Identify which cell holds the provided text, then report its (x, y) central coordinate. 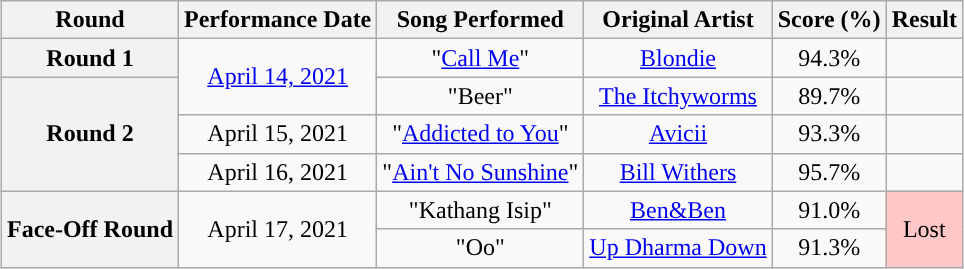
April 16, 2021 (278, 172)
Lost (924, 229)
Bill Withers (678, 172)
Ben&Ben (678, 210)
"Addicted to You" (480, 134)
91.3% (829, 248)
94.3% (829, 58)
"Ain't No Sunshine" (480, 172)
93.3% (829, 134)
Song Performed (480, 20)
"Call Me" (480, 58)
"Kathang Isip" (480, 210)
Face-Off Round (90, 229)
Score (%) (829, 20)
April 17, 2021 (278, 229)
Original Artist (678, 20)
95.7% (829, 172)
The Itchyworms (678, 96)
Round (90, 20)
Round 2 (90, 134)
"Beer" (480, 96)
Up Dharma Down (678, 248)
Round 1 (90, 58)
Avicii (678, 134)
91.0% (829, 210)
Performance Date (278, 20)
April 14, 2021 (278, 77)
Blondie (678, 58)
"Oo" (480, 248)
89.7% (829, 96)
April 15, 2021 (278, 134)
Result (924, 20)
